From the cell containing the given text, extract its center point as (x, y) coordinate. 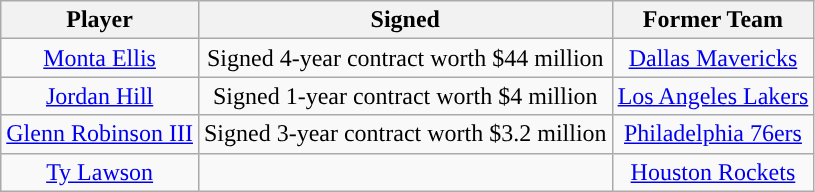
Jordan Hill (100, 96)
Glenn Robinson III (100, 134)
Player (100, 20)
Monta Ellis (100, 58)
Los Angeles Lakers (713, 96)
Philadelphia 76ers (713, 134)
Signed 1-year contract worth $4 million (405, 96)
Ty Lawson (100, 172)
Houston Rockets (713, 172)
Signed (405, 20)
Signed 3-year contract worth $3.2 million (405, 134)
Former Team (713, 20)
Signed 4-year contract worth $44 million (405, 58)
Dallas Mavericks (713, 58)
